Pinpoint the cell where the given text exists, returning its (x, y) midpoint coordinate. 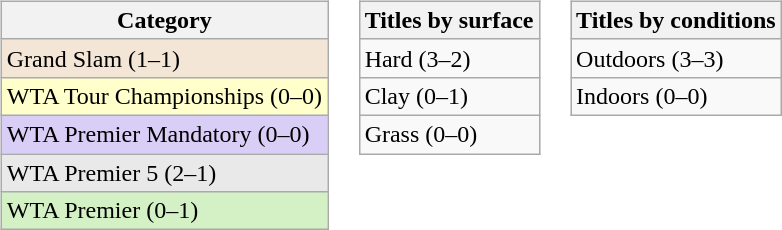
Outdoors (3–3) (676, 58)
Titles by conditions (676, 20)
Hard (3–2) (449, 58)
Category (164, 20)
WTA Premier 5 (2–1) (164, 173)
Indoors (0–0) (676, 96)
Clay (0–1) (449, 96)
Titles by surface (449, 20)
Grass (0–0) (449, 134)
WTA Tour Championships (0–0) (164, 96)
WTA Premier Mandatory (0–0) (164, 134)
WTA Premier (0–1) (164, 211)
Grand Slam (1–1) (164, 58)
